Locate the cell with the specified text and output its [x, y] center coordinate. 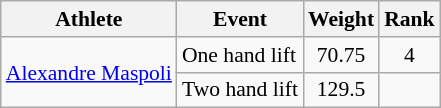
Two hand lift [240, 90]
Weight [341, 19]
4 [410, 55]
129.5 [341, 90]
Alexandre Maspoli [89, 72]
Athlete [89, 19]
70.75 [341, 55]
Rank [410, 19]
Event [240, 19]
One hand lift [240, 55]
